Extract the [x, y] coordinate from the center of the cell holding the provided text.  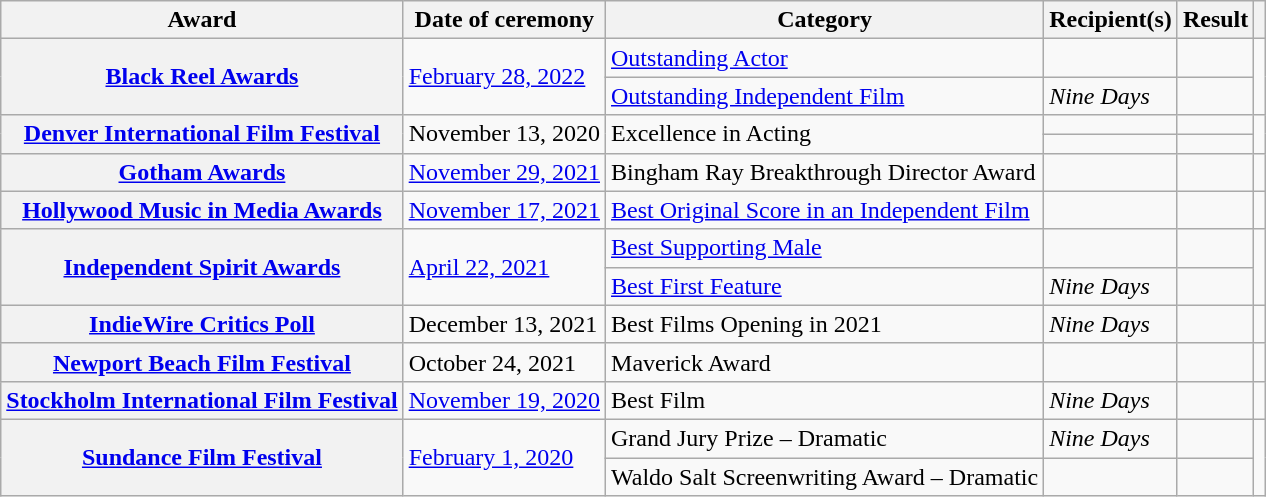
April 22, 2021 [504, 267]
Award [202, 20]
February 28, 2022 [504, 77]
Waldo Salt Screenwriting Award – Dramatic [825, 477]
Outstanding Independent Film [825, 96]
Category [825, 20]
December 13, 2021 [504, 324]
November 19, 2020 [504, 400]
October 24, 2021 [504, 362]
Best First Feature [825, 286]
November 13, 2020 [504, 134]
Grand Jury Prize – Dramatic [825, 438]
Denver International Film Festival [202, 134]
Bingham Ray Breakthrough Director Award [825, 172]
Gotham Awards [202, 172]
Best Original Score in an Independent Film [825, 210]
Newport Beach Film Festival [202, 362]
Independent Spirit Awards [202, 267]
Recipient(s) [1111, 20]
Date of ceremony [504, 20]
Best Supporting Male [825, 248]
Outstanding Actor [825, 58]
Hollywood Music in Media Awards [202, 210]
IndieWire Critics Poll [202, 324]
Best Film [825, 400]
February 1, 2020 [504, 457]
Result [1215, 20]
Stockholm International Film Festival [202, 400]
Black Reel Awards [202, 77]
November 29, 2021 [504, 172]
Best Films Opening in 2021 [825, 324]
Maverick Award [825, 362]
Sundance Film Festival [202, 457]
November 17, 2021 [504, 210]
Excellence in Acting [825, 134]
